Locate the cell with the specified text and output its [X, Y] center coordinate. 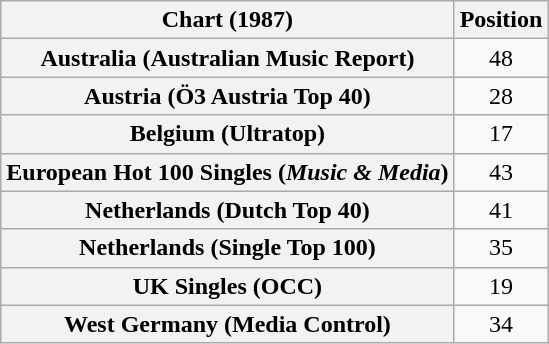
Austria (Ö3 Austria Top 40) [228, 96]
34 [501, 324]
Netherlands (Single Top 100) [228, 248]
Australia (Australian Music Report) [228, 58]
48 [501, 58]
28 [501, 96]
West Germany (Media Control) [228, 324]
Position [501, 20]
Netherlands (Dutch Top 40) [228, 210]
35 [501, 248]
41 [501, 210]
European Hot 100 Singles (Music & Media) [228, 172]
43 [501, 172]
Belgium (Ultratop) [228, 134]
19 [501, 286]
Chart (1987) [228, 20]
17 [501, 134]
UK Singles (OCC) [228, 286]
